Capture the cell that displays the provided text and extract its [x, y] central coordinate. 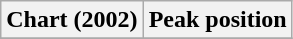
Peak position [218, 20]
Chart (2002) [72, 20]
